Search for the cell housing the specified text and yield its (x, y) center coordinate. 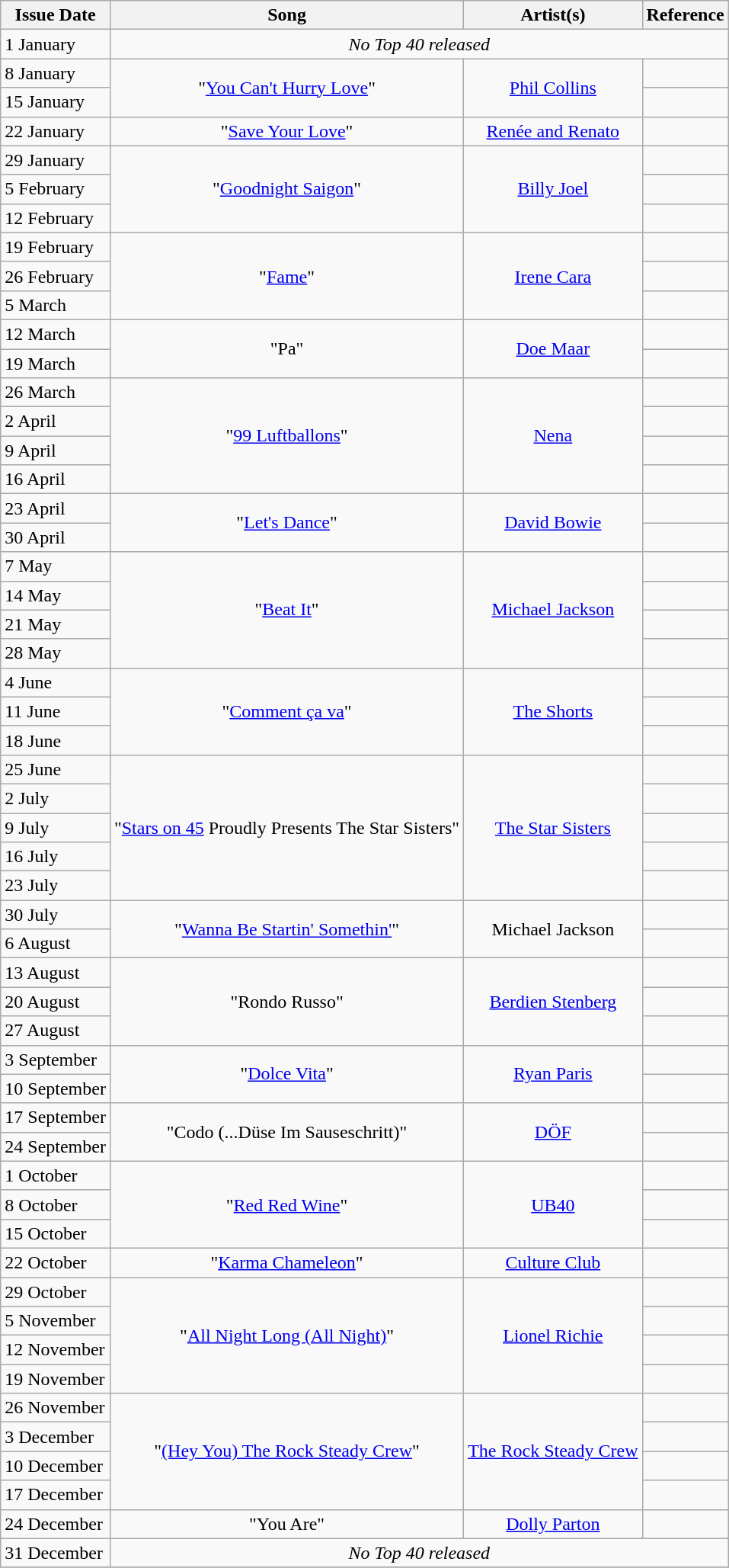
26 March (56, 393)
3 December (56, 1437)
The Star Sisters (553, 827)
10 December (56, 1466)
8 October (56, 1204)
16 April (56, 479)
"You Are" (286, 1524)
Issue Date (56, 15)
8 January (56, 73)
Phil Collins (553, 88)
Nena (553, 436)
Renée and Renato (553, 131)
26 November (56, 1408)
7 May (56, 566)
"Comment ça va" (286, 711)
1 October (56, 1175)
29 January (56, 160)
"Red Red Wine" (286, 1204)
28 May (56, 653)
Artist(s) (553, 15)
30 April (56, 537)
13 August (56, 973)
22 January (56, 131)
17 September (56, 1117)
18 June (56, 740)
"Stars on 45 Proudly Presents The Star Sisters" (286, 827)
"Let's Dance" (286, 523)
23 April (56, 508)
Reference (686, 15)
"Pa" (286, 348)
2 July (56, 798)
DÖF (553, 1132)
15 January (56, 102)
5 March (56, 305)
Doe Maar (553, 348)
20 August (56, 1002)
Billy Joel (553, 189)
19 February (56, 247)
"Fame" (286, 276)
"All Night Long (All Night)" (286, 1336)
25 June (56, 769)
UB40 (553, 1204)
23 July (56, 886)
"Wanna Be Startin' Somethin'" (286, 929)
6 August (56, 944)
"Rondo Russo" (286, 1002)
Song (286, 15)
24 September (56, 1146)
Irene Cara (553, 276)
2 April (56, 422)
The Shorts (553, 711)
19 March (56, 364)
Ryan Paris (553, 1074)
10 September (56, 1089)
"You Can't Hurry Love" (286, 88)
9 July (56, 827)
The Rock Steady Crew (553, 1451)
"Dolce Vita" (286, 1074)
12 November (56, 1350)
24 December (56, 1524)
21 May (56, 624)
David Bowie (553, 523)
5 November (56, 1321)
29 October (56, 1292)
9 April (56, 451)
Lionel Richie (553, 1336)
"(Hey You) The Rock Steady Crew" (286, 1451)
12 March (56, 334)
Dolly Parton (553, 1524)
3 September (56, 1060)
1 January (56, 44)
14 May (56, 595)
12 February (56, 218)
Culture Club (553, 1262)
17 December (56, 1495)
4 June (56, 682)
11 June (56, 711)
30 July (56, 915)
27 August (56, 1031)
Berdien Stenberg (553, 1002)
"99 Luftballons" (286, 436)
"Karma Chameleon" (286, 1262)
15 October (56, 1233)
"Beat It" (286, 610)
"Goodnight Saigon" (286, 189)
"Save Your Love" (286, 131)
"Codo (...Düse Im Sauseschritt)" (286, 1132)
19 November (56, 1379)
26 February (56, 276)
16 July (56, 857)
22 October (56, 1262)
5 February (56, 189)
31 December (56, 1553)
